Provide the (x, y) coordinate of the cell's center where the given text is located.  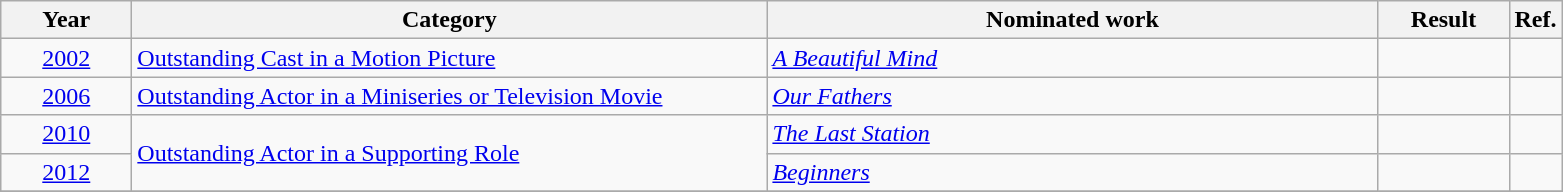
The Last Station (1072, 134)
Ref. (1536, 20)
Beginners (1072, 172)
Our Fathers (1072, 96)
Category (450, 20)
2012 (66, 172)
A Beautiful Mind (1072, 58)
Outstanding Actor in a Supporting Role (450, 153)
Nominated work (1072, 20)
Year (66, 20)
2002 (66, 58)
2006 (66, 96)
Outstanding Actor in a Miniseries or Television Movie (450, 96)
2010 (66, 134)
Outstanding Cast in a Motion Picture (450, 58)
Result (1444, 20)
